Capture the cell that displays the provided text and extract its (x, y) central coordinate. 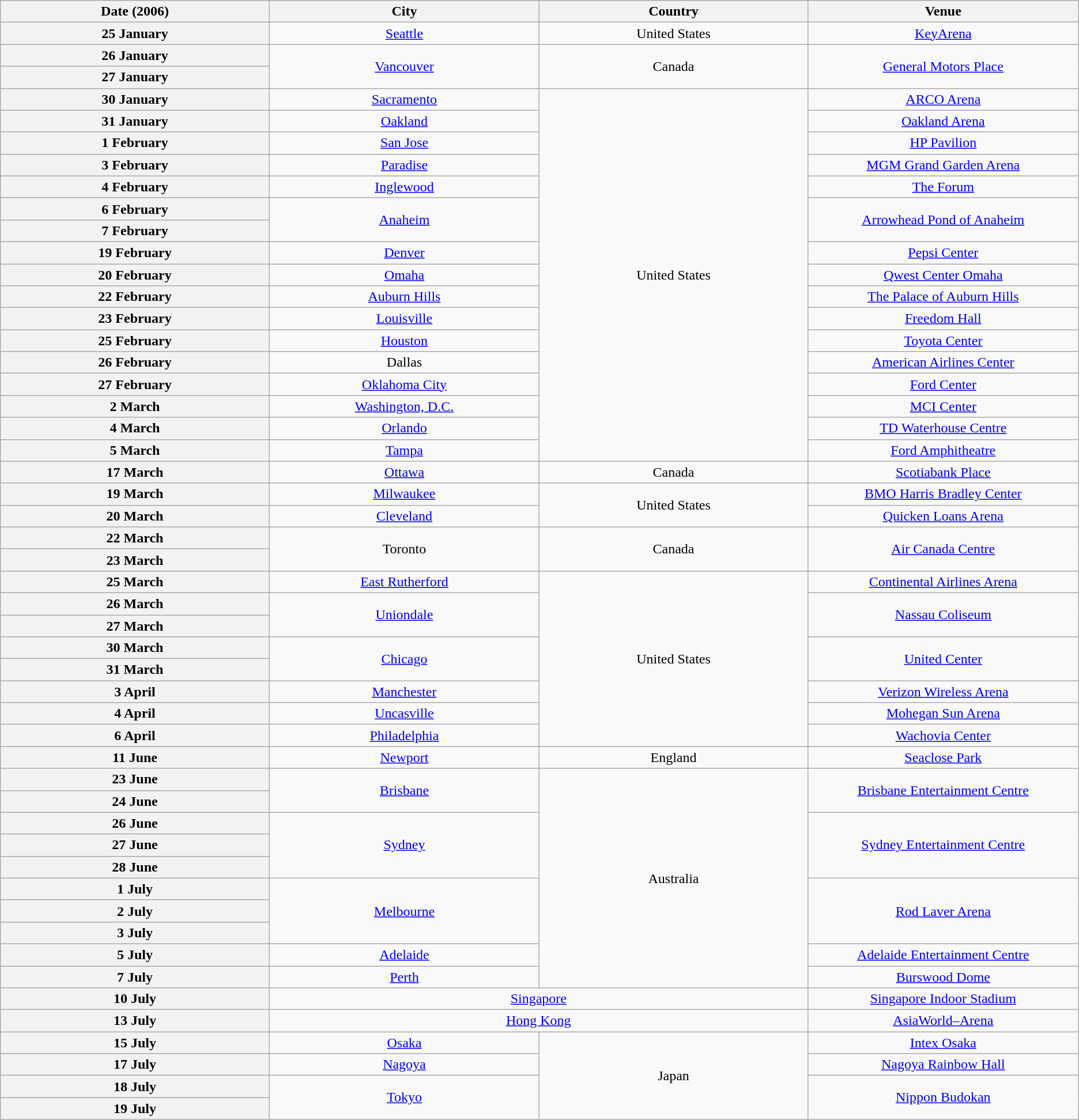
Denver (404, 252)
6 April (135, 736)
4 April (135, 714)
American Airlines Center (943, 363)
East Rutherford (404, 582)
Quicken Loans Arena (943, 516)
AsiaWorld–Arena (943, 1021)
Country (674, 12)
27 January (135, 77)
2 March (135, 406)
26 February (135, 363)
20 February (135, 275)
17 March (135, 472)
Brisbane (404, 790)
Nassau Coliseum (943, 614)
4 February (135, 187)
Date (2006) (135, 12)
Anaheim (404, 220)
Perth (404, 977)
Omaha (404, 275)
27 February (135, 384)
England (674, 757)
Inglewood (404, 187)
23 February (135, 319)
Milwaukee (404, 494)
Oakland (404, 121)
Ford Amphitheatre (943, 450)
Australia (674, 878)
23 June (135, 779)
General Motors Place (943, 66)
Japan (674, 1076)
10 July (135, 999)
Burswood Dome (943, 977)
Sacramento (404, 99)
Nippon Budokan (943, 1098)
Melbourne (404, 911)
San Jose (404, 143)
Tampa (404, 450)
7 February (135, 231)
15 July (135, 1043)
Scotiabank Place (943, 472)
MGM Grand Garden Arena (943, 165)
Adelaide (404, 955)
Washington, D.C. (404, 406)
BMO Harris Bradley Center (943, 494)
Louisville (404, 319)
18 July (135, 1087)
31 January (135, 121)
24 June (135, 801)
25 January (135, 33)
Orlando (404, 428)
Continental Airlines Arena (943, 582)
2 July (135, 911)
22 March (135, 538)
HP Pavilion (943, 143)
26 March (135, 604)
Nagoya Rainbow Hall (943, 1065)
19 March (135, 494)
Hong Kong (538, 1021)
Chicago (404, 659)
Uncasville (404, 714)
5 July (135, 955)
Houston (404, 341)
Brisbane Entertainment Centre (943, 790)
Sydney (404, 845)
25 February (135, 341)
27 March (135, 625)
19 February (135, 252)
Seattle (404, 33)
Ford Center (943, 384)
13 July (135, 1021)
26 January (135, 55)
27 June (135, 845)
22 February (135, 297)
19 July (135, 1108)
Intex Osaka (943, 1043)
Vancouver (404, 66)
Wachovia Center (943, 736)
Toyota Center (943, 341)
City (404, 12)
20 March (135, 516)
Arrowhead Pond of Anaheim (943, 220)
5 March (135, 450)
11 June (135, 757)
ARCO Arena (943, 99)
United Center (943, 659)
TD Waterhouse Centre (943, 428)
31 March (135, 670)
Freedom Hall (943, 319)
Nagoya (404, 1065)
Singapore (538, 999)
Newport (404, 757)
Uniondale (404, 614)
30 January (135, 99)
The Palace of Auburn Hills (943, 297)
25 March (135, 582)
Ottawa (404, 472)
Air Canada Centre (943, 549)
Cleveland (404, 516)
Paradise (404, 165)
Oakland Arena (943, 121)
23 March (135, 560)
1 July (135, 889)
Seaclose Park (943, 757)
Manchester (404, 692)
Sydney Entertainment Centre (943, 845)
26 June (135, 823)
28 June (135, 867)
Dallas (404, 363)
1 February (135, 143)
Verizon Wireless Arena (943, 692)
4 March (135, 428)
Oklahoma City (404, 384)
Osaka (404, 1043)
Venue (943, 12)
Singapore Indoor Stadium (943, 999)
Auburn Hills (404, 297)
Toronto (404, 549)
30 March (135, 648)
3 April (135, 692)
17 July (135, 1065)
The Forum (943, 187)
Mohegan Sun Arena (943, 714)
Adelaide Entertainment Centre (943, 955)
KeyArena (943, 33)
Pepsi Center (943, 252)
Qwest Center Omaha (943, 275)
6 February (135, 209)
MCI Center (943, 406)
3 July (135, 933)
Philadelphia (404, 736)
Tokyo (404, 1098)
3 February (135, 165)
7 July (135, 977)
Rod Laver Arena (943, 911)
